Search for the cell housing the specified text and yield its (X, Y) center coordinate. 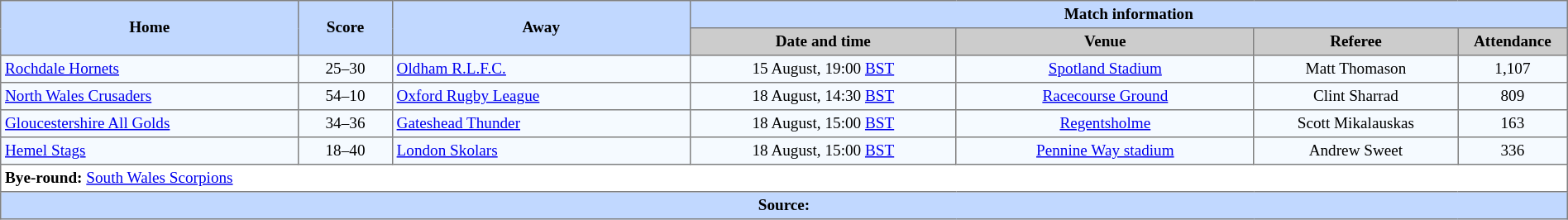
Clint Sharrad (1355, 96)
336 (1513, 151)
Matt Thomason (1355, 69)
54–10 (346, 96)
18–40 (346, 151)
Date and time (823, 41)
1,107 (1513, 69)
Racecourse Ground (1105, 96)
Match information (1128, 15)
Andrew Sweet (1355, 151)
Bye-round: South Wales Scorpions (784, 179)
Regentsholme (1105, 124)
Hemel Stags (150, 151)
Venue (1105, 41)
Scott Mikalauskas (1355, 124)
Rochdale Hornets (150, 69)
Away (541, 28)
Referee (1355, 41)
Source: (784, 205)
Gloucestershire All Golds (150, 124)
34–36 (346, 124)
Pennine Way stadium (1105, 151)
Gateshead Thunder (541, 124)
Oxford Rugby League (541, 96)
18 August, 14:30 BST (823, 96)
15 August, 19:00 BST (823, 69)
Attendance (1513, 41)
Oldham R.L.F.C. (541, 69)
North Wales Crusaders (150, 96)
809 (1513, 96)
25–30 (346, 69)
London Skolars (541, 151)
Home (150, 28)
163 (1513, 124)
Spotland Stadium (1105, 69)
Score (346, 28)
